For the text-containing cell, return its midpoint in (x, y) coordinate format. 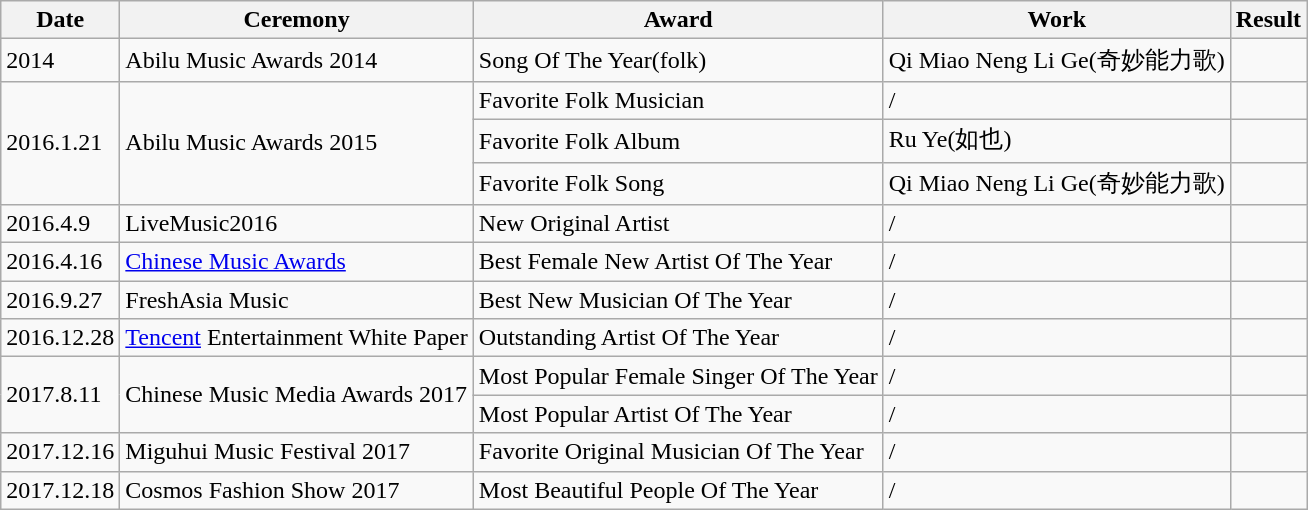
Abilu Music Awards 2015 (296, 142)
Outstanding Artist Of The Year (678, 338)
2014 (60, 60)
New Original Artist (678, 224)
Tencent Entertainment White Paper (296, 338)
2016.4.9 (60, 224)
Miguhui Music Festival 2017 (296, 452)
Cosmos Fashion Show 2017 (296, 490)
2017.12.18 (60, 490)
Ceremony (296, 20)
Favorite Folk Album (678, 140)
Best New Musician Of The Year (678, 300)
Favorite Original Musician Of The Year (678, 452)
Abilu Music Awards 2014 (296, 60)
Favorite Folk Song (678, 184)
Date (60, 20)
Song Of The Year(folk) (678, 60)
Result (1268, 20)
Most Popular Female Singer Of The Year (678, 376)
2016.4.16 (60, 262)
Work (1056, 20)
2016.9.27 (60, 300)
Chinese Music Media Awards 2017 (296, 395)
Ru Ye(如也) (1056, 140)
2016.1.21 (60, 142)
Favorite Folk Musician (678, 100)
Award (678, 20)
LiveMusic2016 (296, 224)
2016.12.28 (60, 338)
Chinese Music Awards (296, 262)
Most Beautiful People Of The Year (678, 490)
FreshAsia Music (296, 300)
2017.12.16 (60, 452)
Most Popular Artist Of The Year (678, 414)
2017.8.11 (60, 395)
Best Female New Artist Of The Year (678, 262)
